Pinpoint the cell where the given text exists, returning its [X, Y] midpoint coordinate. 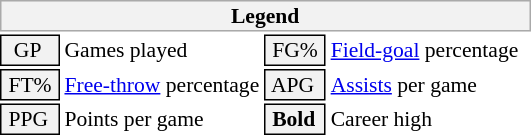
Games played [162, 50]
GP [30, 50]
APG [295, 85]
FT% [30, 85]
Legend [265, 16]
Field-goal percentage [430, 50]
Assists per game [430, 85]
FG% [295, 50]
Free-throw percentage [162, 85]
